Locate the cell with the specified text and output its (X, Y) center coordinate. 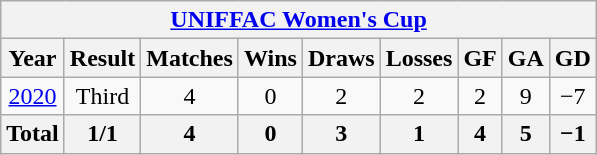
Total (33, 134)
Losses (419, 58)
GA (526, 58)
−7 (572, 96)
Result (102, 58)
1/1 (102, 134)
Third (102, 96)
−1 (572, 134)
3 (341, 134)
2020 (33, 96)
GD (572, 58)
Year (33, 58)
9 (526, 96)
Matches (190, 58)
UNIFFAC Women's Cup (299, 20)
Draws (341, 58)
Wins (270, 58)
1 (419, 134)
5 (526, 134)
GF (480, 58)
